For the text-containing cell, return its midpoint in [X, Y] coordinate format. 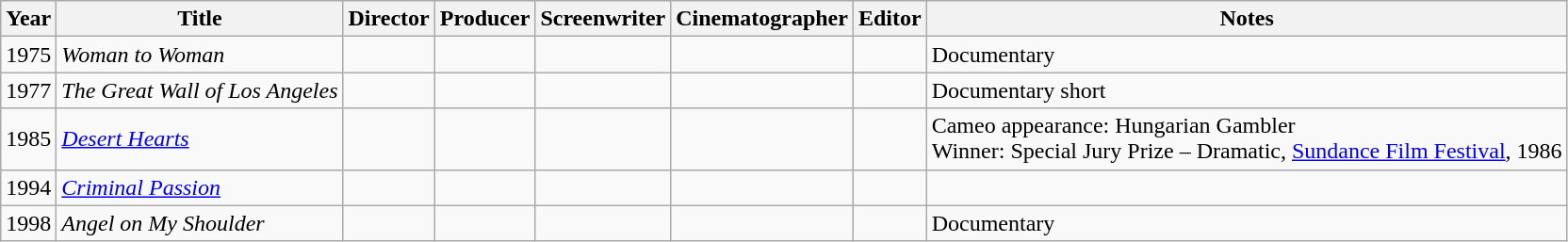
1977 [28, 90]
Notes [1247, 19]
1975 [28, 55]
Title [200, 19]
Angel on My Shoulder [200, 223]
1998 [28, 223]
Year [28, 19]
Woman to Woman [200, 55]
The Great Wall of Los Angeles [200, 90]
Cinematographer [762, 19]
Documentary short [1247, 90]
Director [388, 19]
Editor [890, 19]
1985 [28, 139]
Criminal Passion [200, 187]
Desert Hearts [200, 139]
Cameo appearance: Hungarian Gambler Winner: Special Jury Prize – Dramatic, Sundance Film Festival, 1986 [1247, 139]
Producer [484, 19]
1994 [28, 187]
Screenwriter [603, 19]
